Output the [x, y] coordinate of the center of the cell containing the given text.  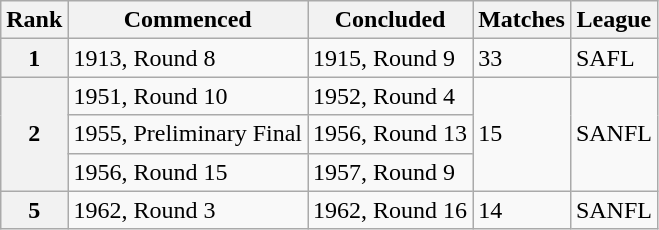
1952, Round 4 [390, 96]
5 [34, 210]
1 [34, 58]
1915, Round 9 [390, 58]
Concluded [390, 20]
1951, Round 10 [188, 96]
2 [34, 134]
1955, Preliminary Final [188, 134]
Rank [34, 20]
Matches [522, 20]
1913, Round 8 [188, 58]
1962, Round 3 [188, 210]
33 [522, 58]
1956, Round 13 [390, 134]
15 [522, 134]
14 [522, 210]
1957, Round 9 [390, 172]
League [614, 20]
1956, Round 15 [188, 172]
1962, Round 16 [390, 210]
SAFL [614, 58]
Commenced [188, 20]
